Return (X, Y) of the center of cell containing provided text 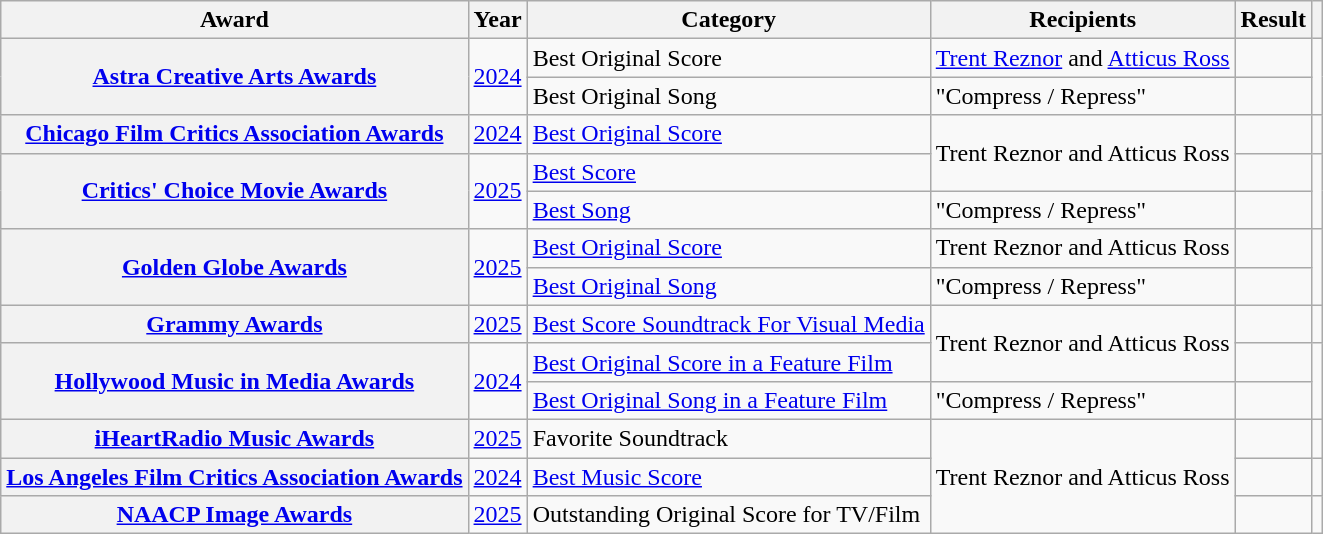
Los Angeles Film Critics Association Awards (234, 477)
Award (234, 20)
Best Score Soundtrack For Visual Media (728, 324)
Favorite Soundtrack (728, 438)
Best Song (728, 210)
iHeartRadio Music Awards (234, 438)
Best Music Score (728, 477)
Hollywood Music in Media Awards (234, 381)
Grammy Awards (234, 324)
Category (728, 20)
Best Original Song in a Feature Film (728, 400)
Recipients (1082, 20)
Best Score (728, 172)
Year (498, 20)
Result (1273, 20)
Best Original Score in a Feature Film (728, 362)
Astra Creative Arts Awards (234, 77)
Chicago Film Critics Association Awards (234, 134)
Outstanding Original Score for TV/Film (728, 515)
Critics' Choice Movie Awards (234, 191)
Golden Globe Awards (234, 267)
NAACP Image Awards (234, 515)
